For the text-containing cell, return its midpoint in (X, Y) coordinate format. 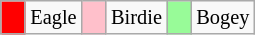
Eagle (53, 17)
Bogey (222, 17)
Birdie (136, 17)
